Return the [X, Y] coordinate for the center point of the cell that contains the specified text.  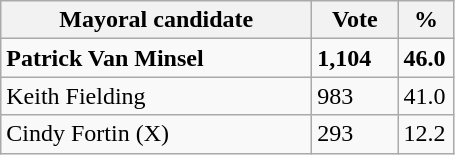
1,104 [355, 58]
41.0 [426, 96]
Mayoral candidate [156, 20]
46.0 [426, 58]
983 [355, 96]
12.2 [426, 134]
Vote [355, 20]
% [426, 20]
Keith Fielding [156, 96]
293 [355, 134]
Cindy Fortin (X) [156, 134]
Patrick Van Minsel [156, 58]
